Scan for the cell matching the given text and deliver its [x, y] coordinate at center. 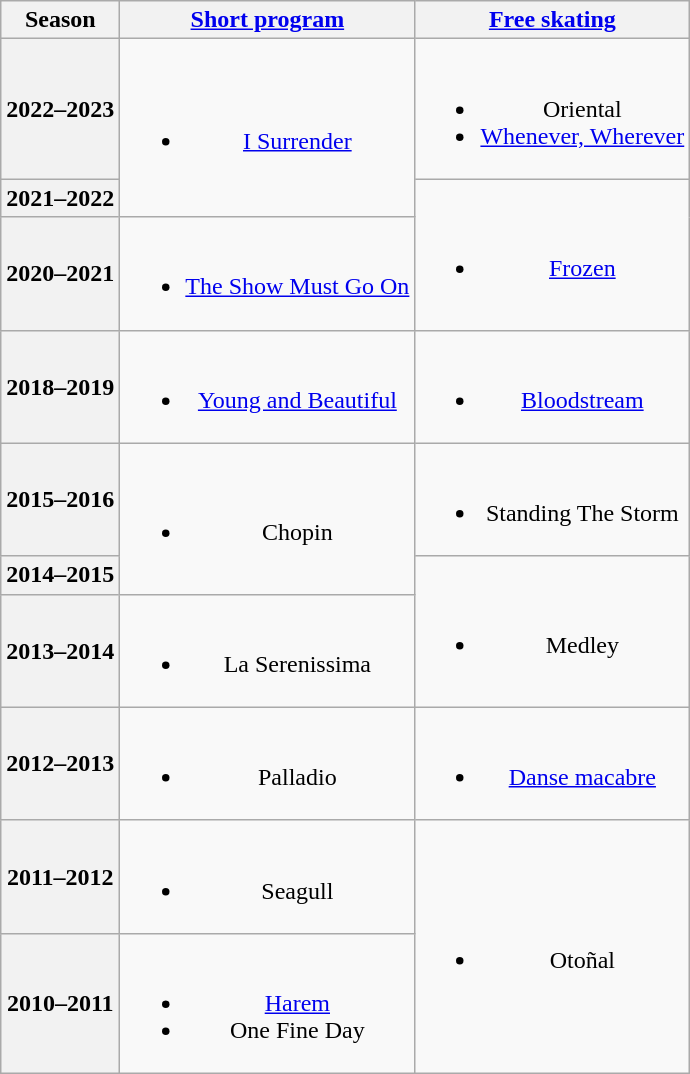
Chopin [268, 518]
La Serenissima [268, 650]
2012–2013 [60, 764]
Palladio [268, 764]
2015–2016 [60, 500]
Bloodstream [552, 386]
Season [60, 20]
The Show Must Go On [268, 274]
2014–2015 [60, 575]
I Surrender [268, 128]
2013–2014 [60, 650]
Seagull [268, 876]
2010–2011 [60, 1003]
Medley [552, 632]
Otoñal [552, 946]
Danse macabre [552, 764]
Frozen [552, 254]
Oriental Whenever, Wherever [552, 109]
2021–2022 [60, 198]
Free skating [552, 20]
Harem One Fine Day [268, 1003]
Short program [268, 20]
2011–2012 [60, 876]
Standing The Storm [552, 500]
Young and Beautiful [268, 386]
2022–2023 [60, 109]
2020–2021 [60, 274]
2018–2019 [60, 386]
